Determine the (X, Y) coordinate at the center of the cell enclosing the given text.  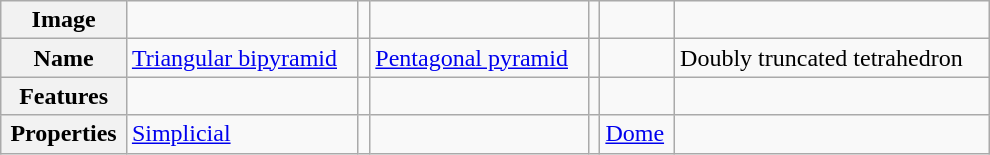
Features (64, 96)
Image (64, 20)
Properties (64, 134)
Simplicial (242, 134)
Dome (638, 134)
Name (64, 58)
Triangular bipyramid (242, 58)
Pentagonal pyramid (479, 58)
Doubly truncated tetrahedron (832, 58)
